Identify which cell holds the provided text, then report its [x, y] central coordinate. 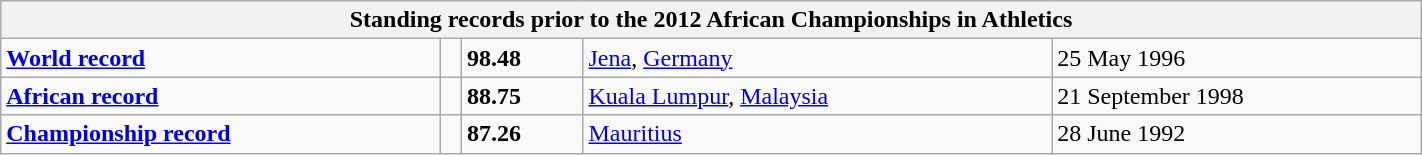
87.26 [522, 134]
World record [221, 58]
25 May 1996 [1237, 58]
Mauritius [818, 134]
28 June 1992 [1237, 134]
Championship record [221, 134]
88.75 [522, 96]
Kuala Lumpur, Malaysia [818, 96]
98.48 [522, 58]
Jena, Germany [818, 58]
Standing records prior to the 2012 African Championships in Athletics [711, 20]
21 September 1998 [1237, 96]
African record [221, 96]
